Return the (x, y) coordinate for the center point of the cell that contains the specified text.  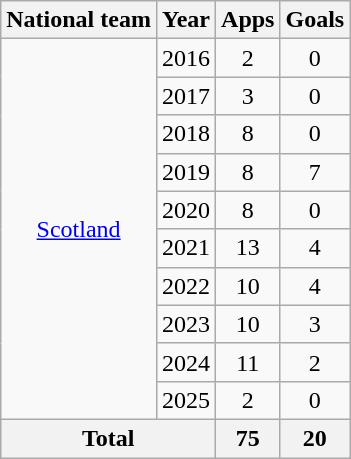
2017 (186, 96)
Goals (315, 20)
20 (315, 438)
2024 (186, 362)
2025 (186, 400)
Apps (248, 20)
2018 (186, 134)
2020 (186, 210)
7 (315, 172)
2016 (186, 58)
2022 (186, 286)
11 (248, 362)
75 (248, 438)
Scotland (79, 230)
2019 (186, 172)
2021 (186, 248)
Total (108, 438)
Year (186, 20)
2023 (186, 324)
National team (79, 20)
13 (248, 248)
